Capture the cell that displays the provided text and extract its (x, y) central coordinate. 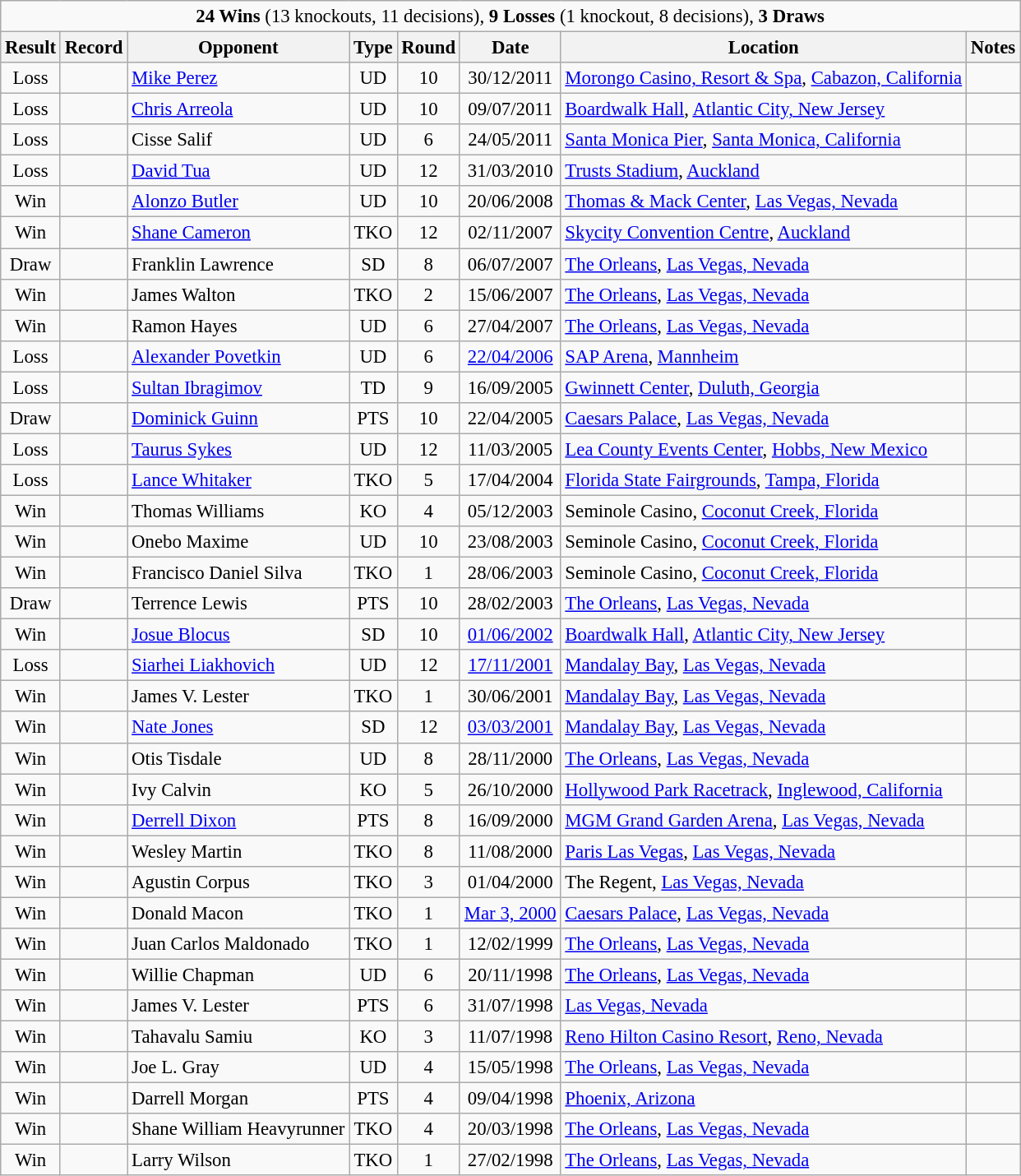
Record (94, 48)
Wesley Martin (238, 851)
Derrell Dixon (238, 820)
20/06/2008 (510, 201)
Skycity Convention Centre, Auckland (763, 233)
Mike Perez (238, 78)
Result (31, 48)
Thomas Williams (238, 511)
15/06/2007 (510, 294)
11/08/2000 (510, 851)
15/05/1998 (510, 1067)
24/05/2011 (510, 140)
Otis Tisdale (238, 758)
Opponent (238, 48)
Florida State Fairgrounds, Tampa, Florida (763, 480)
Alonzo Butler (238, 201)
Willie Chapman (238, 975)
Mar 3, 2000 (510, 913)
30/12/2011 (510, 78)
Trusts Stadium, Auckland (763, 171)
Round (428, 48)
01/06/2002 (510, 635)
Location (763, 48)
Donald Macon (238, 913)
31/03/2010 (510, 171)
Tahavalu Samiu (238, 1037)
Lea County Events Center, Hobbs, New Mexico (763, 449)
20/03/1998 (510, 1129)
06/07/2007 (510, 264)
31/07/1998 (510, 1006)
11/07/1998 (510, 1037)
Terrence Lewis (238, 604)
David Tua (238, 171)
Josue Blocus (238, 635)
28/02/2003 (510, 604)
05/12/2003 (510, 511)
Paris Las Vegas, Las Vegas, Nevada (763, 851)
TD (373, 387)
9 (428, 387)
Agustin Corpus (238, 882)
Shane Cameron (238, 233)
Santa Monica Pier, Santa Monica, California (763, 140)
Nate Jones (238, 728)
12/02/1999 (510, 944)
Joe L. Gray (238, 1067)
02/11/2007 (510, 233)
Ivy Calvin (238, 789)
11/03/2005 (510, 449)
22/04/2006 (510, 356)
20/11/1998 (510, 975)
26/10/2000 (510, 789)
Type (373, 48)
Notes (993, 48)
28/11/2000 (510, 758)
MGM Grand Garden Arena, Las Vegas, Nevada (763, 820)
Shane William Heavyrunner (238, 1129)
28/06/2003 (510, 573)
James Walton (238, 294)
Larry Wilson (238, 1160)
Francisco Daniel Silva (238, 573)
Sultan Ibragimov (238, 387)
22/04/2005 (510, 419)
17/04/2004 (510, 480)
Taurus Sykes (238, 449)
Hollywood Park Racetrack, Inglewood, California (763, 789)
The Regent, Las Vegas, Nevada (763, 882)
30/06/2001 (510, 697)
Dominick Guinn (238, 419)
27/02/1998 (510, 1160)
Lance Whitaker (238, 480)
16/09/2005 (510, 387)
03/03/2001 (510, 728)
24 Wins (13 knockouts, 11 decisions), 9 Losses (1 knockout, 8 decisions), 3 Draws (510, 16)
Onebo Maxime (238, 542)
Las Vegas, Nevada (763, 1006)
23/08/2003 (510, 542)
Ramon Hayes (238, 326)
Siarhei Liakhovich (238, 665)
Cisse Salif (238, 140)
01/04/2000 (510, 882)
Morongo Casino, Resort & Spa, Cabazon, California (763, 78)
Darrell Morgan (238, 1099)
Gwinnett Center, Duluth, Georgia (763, 387)
2 (428, 294)
Phoenix, Arizona (763, 1099)
Chris Arreola (238, 109)
Reno Hilton Casino Resort, Reno, Nevada (763, 1037)
Date (510, 48)
SAP Arena, Mannheim (763, 356)
17/11/2001 (510, 665)
Thomas & Mack Center, Las Vegas, Nevada (763, 201)
09/07/2011 (510, 109)
Juan Carlos Maldonado (238, 944)
09/04/1998 (510, 1099)
Franklin Lawrence (238, 264)
Alexander Povetkin (238, 356)
16/09/2000 (510, 820)
27/04/2007 (510, 326)
